Locate the cell with the specified text and output its [x, y] center coordinate. 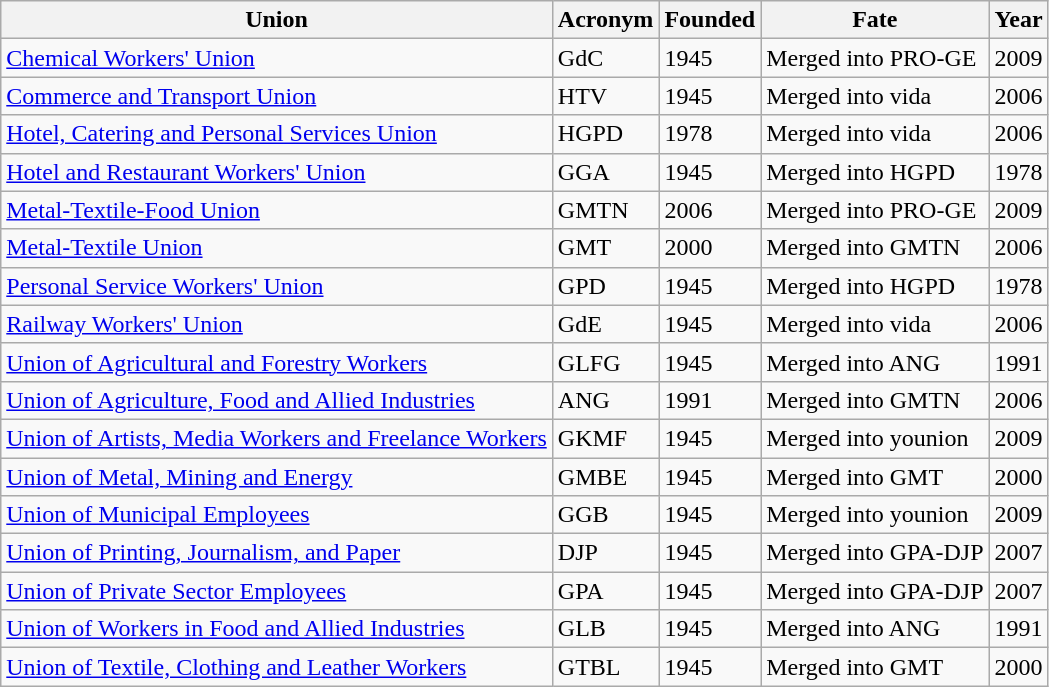
GdE [606, 324]
GLB [606, 629]
Union of Workers in Food and Allied Industries [277, 629]
GdC [606, 58]
Union of Agriculture, Food and Allied Industries [277, 400]
GMBE [606, 477]
GPD [606, 286]
GGA [606, 172]
GMT [606, 248]
Union of Municipal Employees [277, 515]
Union [277, 20]
ANG [606, 400]
Metal-Textile-Food Union [277, 210]
Personal Service Workers' Union [277, 286]
GLFG [606, 362]
Acronym [606, 20]
Year [1018, 20]
Commerce and Transport Union [277, 96]
GMTN [606, 210]
GKMF [606, 438]
HGPD [606, 134]
Railway Workers' Union [277, 324]
HTV [606, 96]
Metal-Textile Union [277, 248]
Chemical Workers' Union [277, 58]
Union of Printing, Journalism, and Paper [277, 553]
Union of Agricultural and Forestry Workers [277, 362]
GPA [606, 591]
GTBL [606, 667]
Union of Artists, Media Workers and Freelance Workers [277, 438]
Founded [710, 20]
Fate [875, 20]
DJP [606, 553]
Hotel, Catering and Personal Services Union [277, 134]
Union of Textile, Clothing and Leather Workers [277, 667]
GGB [606, 515]
Union of Metal, Mining and Energy [277, 477]
Hotel and Restaurant Workers' Union [277, 172]
Union of Private Sector Employees [277, 591]
